Return (x, y) of the center of cell containing provided text 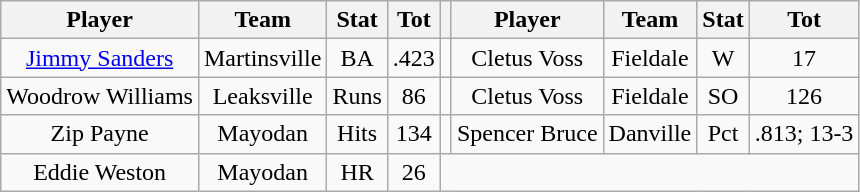
26 (414, 172)
Danville (650, 134)
.813; 13-3 (804, 134)
86 (414, 96)
126 (804, 96)
134 (414, 134)
Zip Payne (100, 134)
BA (357, 58)
HR (357, 172)
.423 (414, 58)
W (723, 58)
Eddie Weston (100, 172)
Leaksville (262, 96)
17 (804, 58)
SO (723, 96)
Martinsville (262, 58)
Woodrow Williams (100, 96)
Pct (723, 134)
Spencer Bruce (527, 134)
Runs (357, 96)
Jimmy Sanders (100, 58)
Hits (357, 134)
